Scan for the cell matching the given text and deliver its (X, Y) coordinate at center. 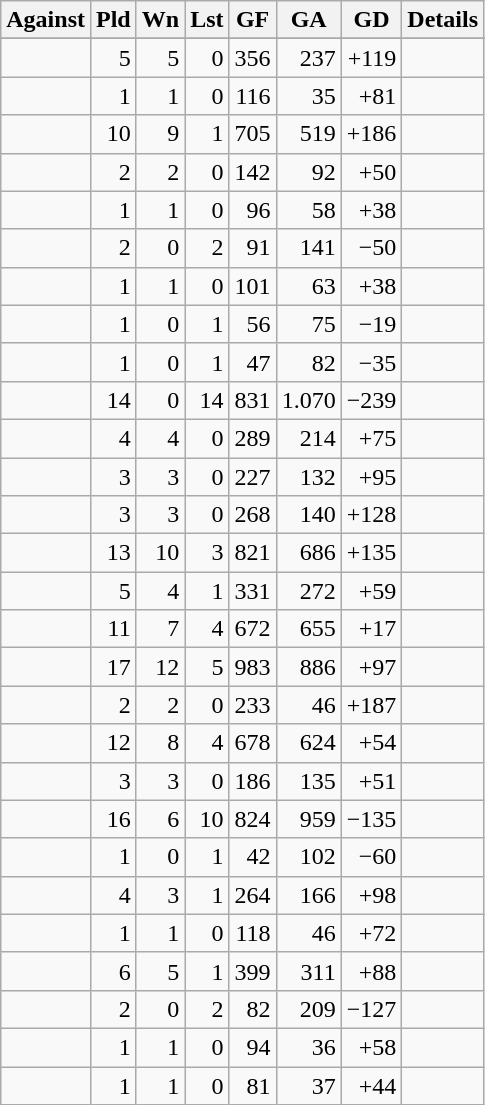
7 (160, 629)
+88 (372, 971)
−35 (372, 362)
+81 (372, 96)
101 (252, 286)
132 (308, 477)
+59 (372, 591)
13 (113, 553)
983 (252, 667)
821 (252, 553)
672 (252, 629)
91 (252, 248)
+119 (372, 58)
331 (252, 591)
47 (252, 362)
141 (308, 248)
+54 (372, 743)
96 (252, 210)
140 (308, 515)
+135 (372, 553)
118 (252, 933)
42 (252, 857)
399 (252, 971)
Wn (160, 20)
+50 (372, 172)
36 (308, 1047)
686 (308, 553)
227 (252, 477)
GD (372, 20)
233 (252, 705)
655 (308, 629)
11 (113, 629)
356 (252, 58)
102 (308, 857)
268 (252, 515)
209 (308, 1009)
166 (308, 895)
+128 (372, 515)
63 (308, 286)
−239 (372, 400)
8 (160, 743)
886 (308, 667)
37 (308, 1085)
135 (308, 781)
92 (308, 172)
519 (308, 134)
824 (252, 819)
−19 (372, 324)
GF (252, 20)
+98 (372, 895)
116 (252, 96)
214 (308, 438)
Against (46, 20)
GA (308, 20)
+44 (372, 1085)
9 (160, 134)
272 (308, 591)
831 (252, 400)
Lst (207, 20)
705 (252, 134)
81 (252, 1085)
+72 (372, 933)
58 (308, 210)
94 (252, 1047)
56 (252, 324)
142 (252, 172)
237 (308, 58)
+51 (372, 781)
−127 (372, 1009)
289 (252, 438)
264 (252, 895)
+187 (372, 705)
−50 (372, 248)
35 (308, 96)
Details (443, 20)
−135 (372, 819)
186 (252, 781)
311 (308, 971)
+75 (372, 438)
−60 (372, 857)
+17 (372, 629)
+186 (372, 134)
1.070 (308, 400)
+95 (372, 477)
959 (308, 819)
Pld (113, 20)
75 (308, 324)
+58 (372, 1047)
624 (308, 743)
16 (113, 819)
678 (252, 743)
17 (113, 667)
+97 (372, 667)
